Extract the (X, Y) coordinate from the center of the cell holding the provided text.  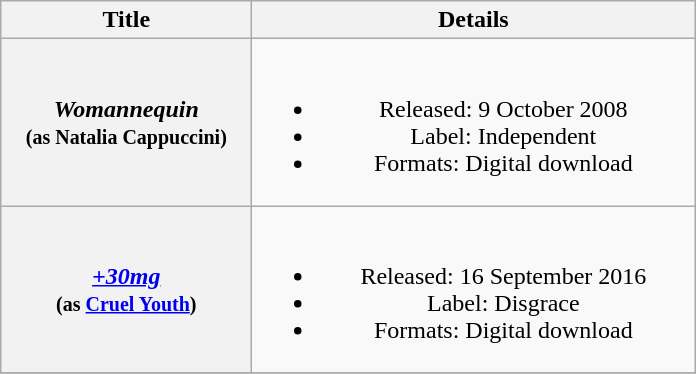
Released: 16 September 2016 Label: DisgraceFormats: Digital download (474, 290)
Title (126, 20)
Details (474, 20)
+30mg(as Cruel Youth) (126, 290)
Womannequin(as Natalia Cappuccini) (126, 122)
Released: 9 October 2008Label: IndependentFormats: Digital download (474, 122)
